Pinpoint the cell where the given text exists, returning its [X, Y] midpoint coordinate. 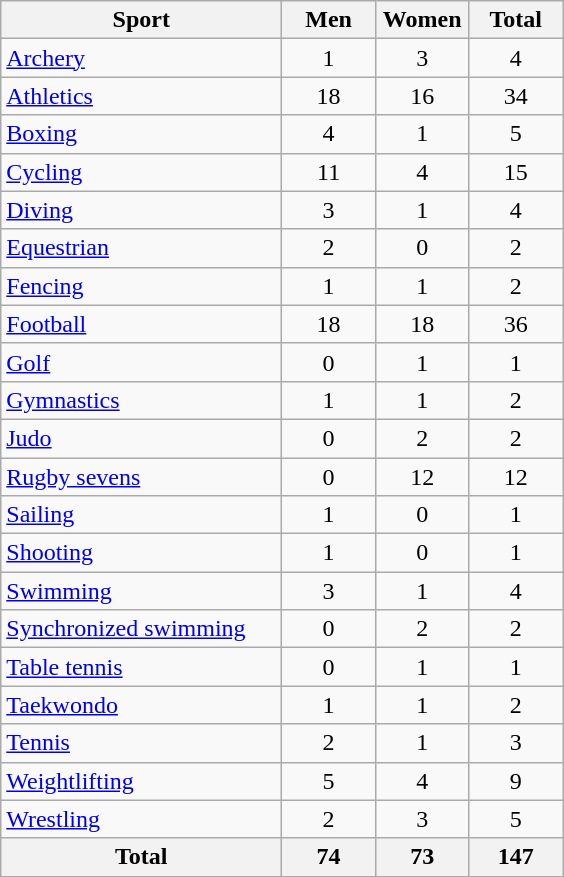
Synchronized swimming [142, 629]
Cycling [142, 172]
Gymnastics [142, 400]
147 [516, 857]
Women [422, 20]
Diving [142, 210]
Table tennis [142, 667]
Sailing [142, 515]
Athletics [142, 96]
Judo [142, 438]
15 [516, 172]
Archery [142, 58]
Taekwondo [142, 705]
Football [142, 324]
Fencing [142, 286]
Tennis [142, 743]
73 [422, 857]
Equestrian [142, 248]
34 [516, 96]
Weightlifting [142, 781]
Shooting [142, 553]
Boxing [142, 134]
Wrestling [142, 819]
Sport [142, 20]
Men [329, 20]
9 [516, 781]
Rugby sevens [142, 477]
Golf [142, 362]
36 [516, 324]
11 [329, 172]
16 [422, 96]
Swimming [142, 591]
74 [329, 857]
